Return [X, Y] of the center of cell containing provided text 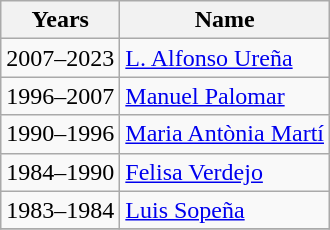
Name [225, 20]
Manuel Palomar [225, 96]
2007–2023 [60, 58]
Years [60, 20]
Luis Sopeña [225, 210]
1996–2007 [60, 96]
1990–1996 [60, 134]
1983–1984 [60, 210]
L. Alfonso Ureña [225, 58]
Felisa Verdejo [225, 172]
Maria Antònia Martí [225, 134]
1984–1990 [60, 172]
